Determine the (x, y) coordinate at the center of the cell enclosing the given text.  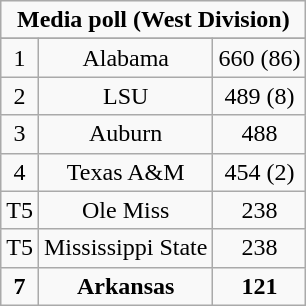
Ole Miss (125, 210)
3 (20, 134)
454 (2) (260, 172)
488 (260, 134)
Mississippi State (125, 248)
Media poll (West Division) (154, 20)
1 (20, 58)
660 (86) (260, 58)
Arkansas (125, 286)
LSU (125, 96)
Auburn (125, 134)
4 (20, 172)
Texas A&M (125, 172)
7 (20, 286)
Alabama (125, 58)
2 (20, 96)
121 (260, 286)
489 (8) (260, 96)
